Search for the cell housing the specified text and yield its [x, y] center coordinate. 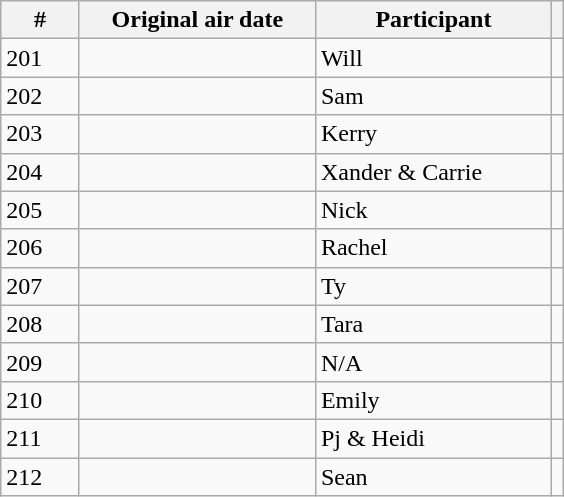
Pj & Heidi [433, 438]
Sean [433, 477]
Sam [433, 96]
209 [40, 362]
Kerry [433, 134]
206 [40, 248]
Tara [433, 324]
207 [40, 286]
Will [433, 58]
Original air date [197, 20]
203 [40, 134]
Participant [433, 20]
Ty [433, 286]
208 [40, 324]
211 [40, 438]
Nick [433, 210]
205 [40, 210]
N/A [433, 362]
# [40, 20]
Emily [433, 400]
210 [40, 400]
202 [40, 96]
Rachel [433, 248]
201 [40, 58]
Xander & Carrie [433, 172]
204 [40, 172]
212 [40, 477]
